Scan for the cell matching the given text and deliver its [x, y] coordinate at center. 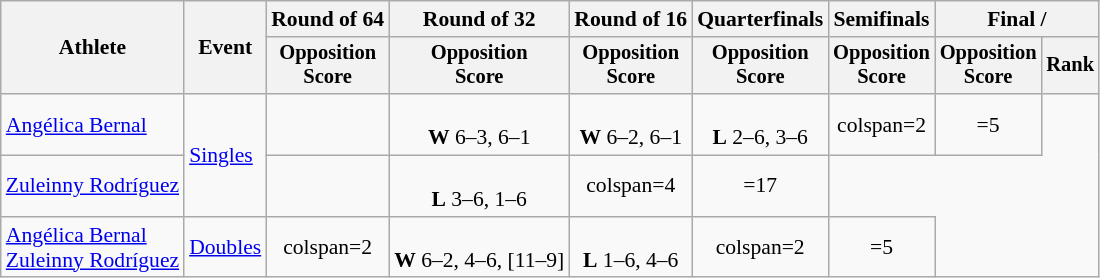
Event [225, 48]
L 2–6, 3–6 [760, 124]
Angélica Bernal [92, 124]
Semifinals [882, 19]
L 1–6, 4–6 [630, 248]
Singles [225, 155]
Quarterfinals [760, 19]
Rank [1070, 66]
Round of 16 [630, 19]
W 6–3, 6–1 [479, 124]
Round of 32 [479, 19]
colspan=4 [630, 186]
Doubles [225, 248]
Angélica BernalZuleinny Rodríguez [92, 248]
Zuleinny Rodríguez [92, 186]
L 3–6, 1–6 [479, 186]
Final / [1017, 19]
Athlete [92, 48]
Round of 64 [328, 19]
W 6–2, 6–1 [630, 124]
=17 [760, 186]
W 6–2, 4–6, [11–9] [479, 248]
